Output the (X, Y) coordinate of the center of the cell containing the given text.  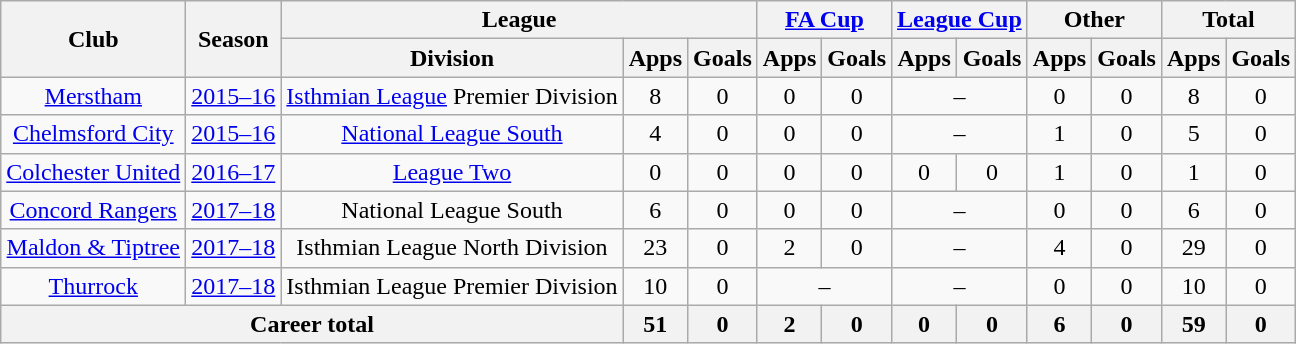
Merstham (94, 96)
2016–17 (234, 172)
Concord Rangers (94, 210)
5 (1193, 134)
51 (655, 324)
Career total (312, 324)
Thurrock (94, 286)
23 (655, 248)
League (520, 20)
29 (1193, 248)
Chelmsford City (94, 134)
Total (1228, 20)
Colchester United (94, 172)
League Two (452, 172)
League Cup (960, 20)
FA Cup (824, 20)
Other (1094, 20)
Season (234, 39)
Isthmian League North Division (452, 248)
Club (94, 39)
Maldon & Tiptree (94, 248)
59 (1193, 324)
Division (452, 58)
